Determine the (X, Y) coordinate at the center of the cell enclosing the given text.  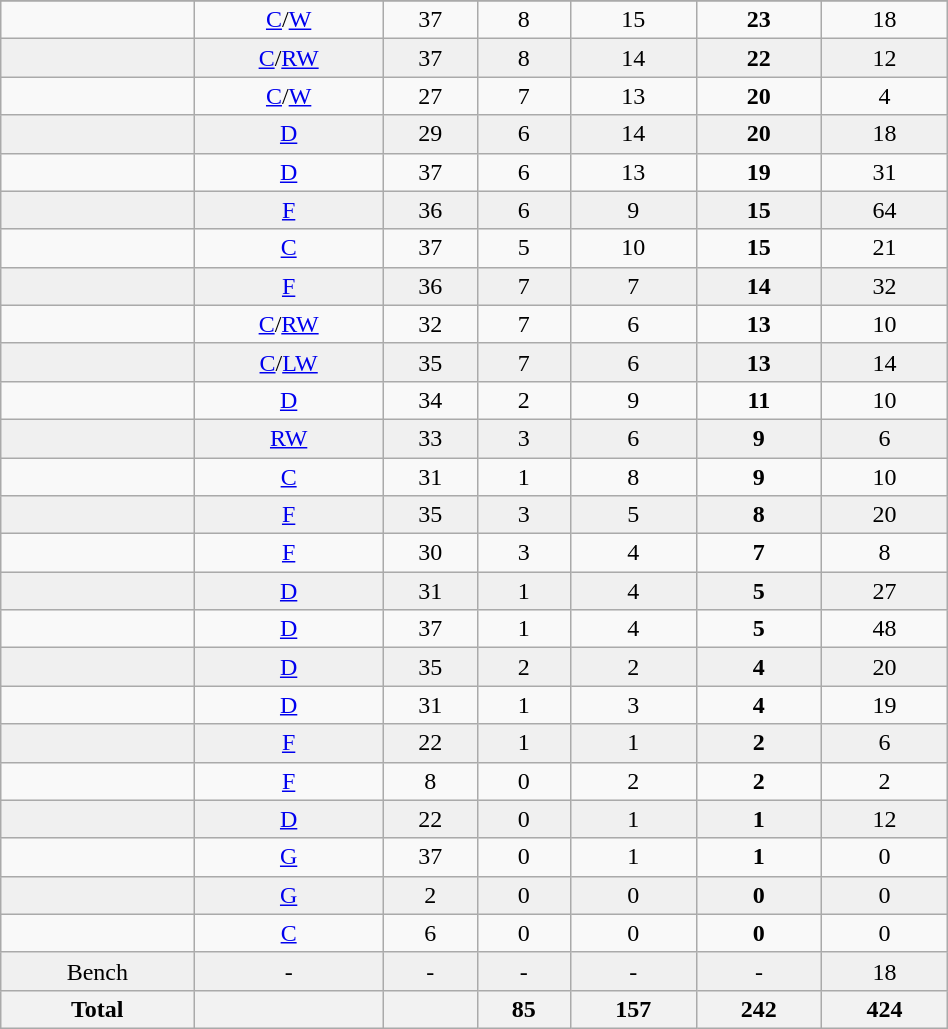
21 (885, 248)
C/LW (289, 362)
34 (430, 400)
30 (430, 553)
RW (289, 438)
Bench (98, 971)
Total (98, 1009)
33 (430, 438)
11 (759, 400)
48 (885, 629)
64 (885, 210)
242 (759, 1009)
157 (634, 1009)
424 (885, 1009)
85 (524, 1009)
29 (430, 134)
23 (759, 20)
